For the text-containing cell, return its midpoint in [X, Y] coordinate format. 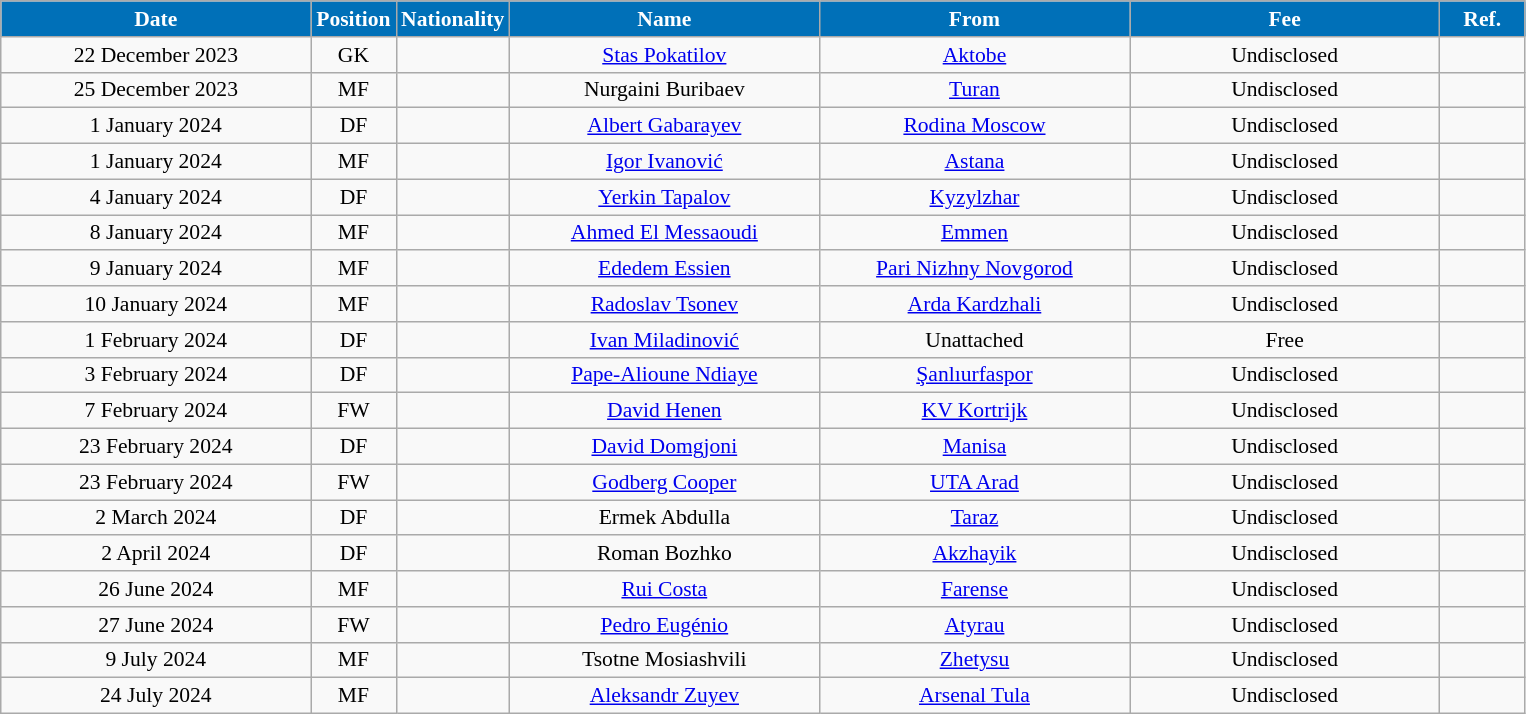
10 January 2024 [156, 304]
Unattached [974, 340]
Turan [974, 90]
Position [354, 19]
2 March 2024 [156, 518]
25 December 2023 [156, 90]
Tsotne Mosiashvili [664, 660]
Arda Kardzhali [974, 304]
Ref. [1482, 19]
Astana [974, 162]
Ahmed El Messaoudi [664, 233]
Pedro Eugénio [664, 625]
David Domgjoni [664, 447]
Emmen [974, 233]
David Henen [664, 411]
9 January 2024 [156, 269]
Pari Nizhny Novgorod [974, 269]
22 December 2023 [156, 55]
Godberg Cooper [664, 482]
Ededem Essien [664, 269]
4 January 2024 [156, 197]
KV Kortrijk [974, 411]
Aktobe [974, 55]
Nationality [452, 19]
Roman Bozhko [664, 554]
Yerkin Tapalov [664, 197]
Zhetysu [974, 660]
Albert Gabarayev [664, 126]
Taraz [974, 518]
2 April 2024 [156, 554]
Ermek Abdulla [664, 518]
9 July 2024 [156, 660]
Fee [1285, 19]
7 February 2024 [156, 411]
Pape-Alioune Ndiaye [664, 375]
8 January 2024 [156, 233]
1 February 2024 [156, 340]
Arsenal Tula [974, 696]
Date [156, 19]
Şanlıurfaspor [974, 375]
Ivan Miladinović [664, 340]
26 June 2024 [156, 589]
Free [1285, 340]
Rui Costa [664, 589]
Stas Pokatilov [664, 55]
Manisa [974, 447]
24 July 2024 [156, 696]
From [974, 19]
GK [354, 55]
Igor Ivanović [664, 162]
Atyrau [974, 625]
3 February 2024 [156, 375]
Akzhayik [974, 554]
Rodina Moscow [974, 126]
UTA Arad [974, 482]
27 June 2024 [156, 625]
Nurgaini Buribaev [664, 90]
Kyzylzhar [974, 197]
Name [664, 19]
Radoslav Tsonev [664, 304]
Farense [974, 589]
Aleksandr Zuyev [664, 696]
